Identify which cell holds the provided text, then report its [X, Y] central coordinate. 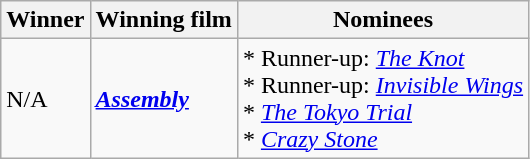
* Runner-up: The Knot * Runner-up: Invisible Wings * The Tokyo Trial * Crazy Stone [382, 98]
Winning film [164, 20]
Winner [46, 20]
Nominees [382, 20]
Assembly [164, 98]
N/A [46, 98]
